Provide the (X, Y) coordinate of the cell's center where the given text is located.  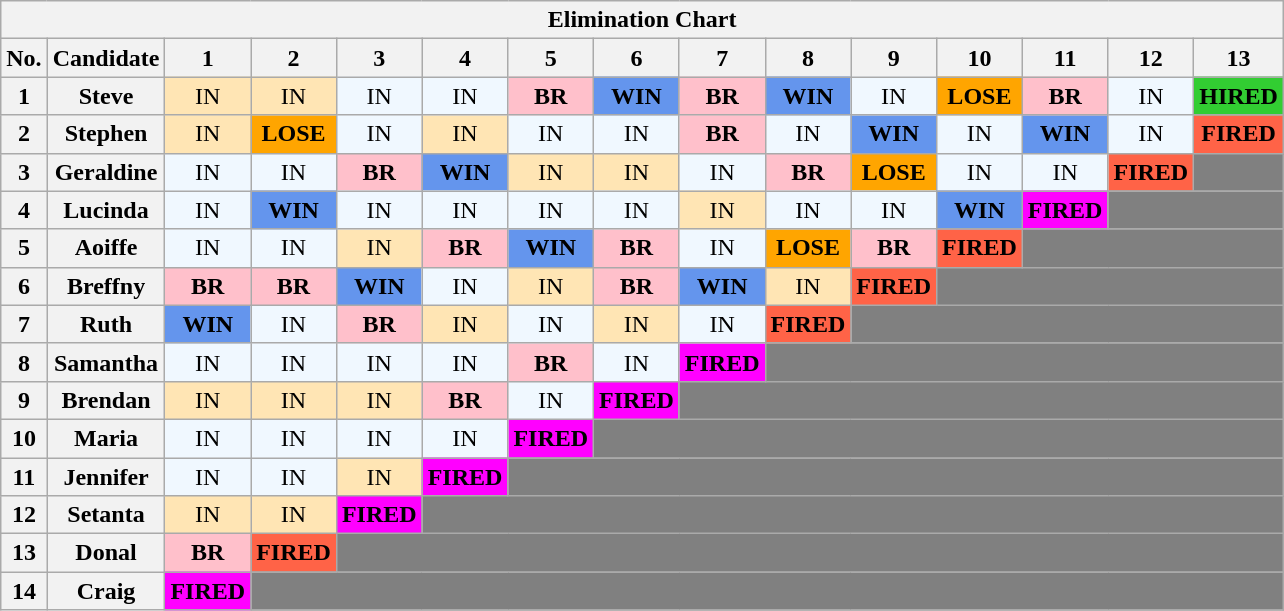
Samantha (106, 362)
HIRED (1239, 96)
Geraldine (106, 172)
Stephen (106, 134)
Brendan (106, 400)
Steve (106, 96)
Candidate (106, 58)
14 (24, 591)
Maria (106, 438)
Ruth (106, 324)
No. (24, 58)
Breffny (106, 286)
Craig (106, 591)
Lucinda (106, 210)
Elimination Chart (642, 20)
Setanta (106, 515)
Jennifer (106, 477)
Donal (106, 553)
Aoiffe (106, 248)
